Extract the (x, y) coordinate from the center of the cell holding the provided text.  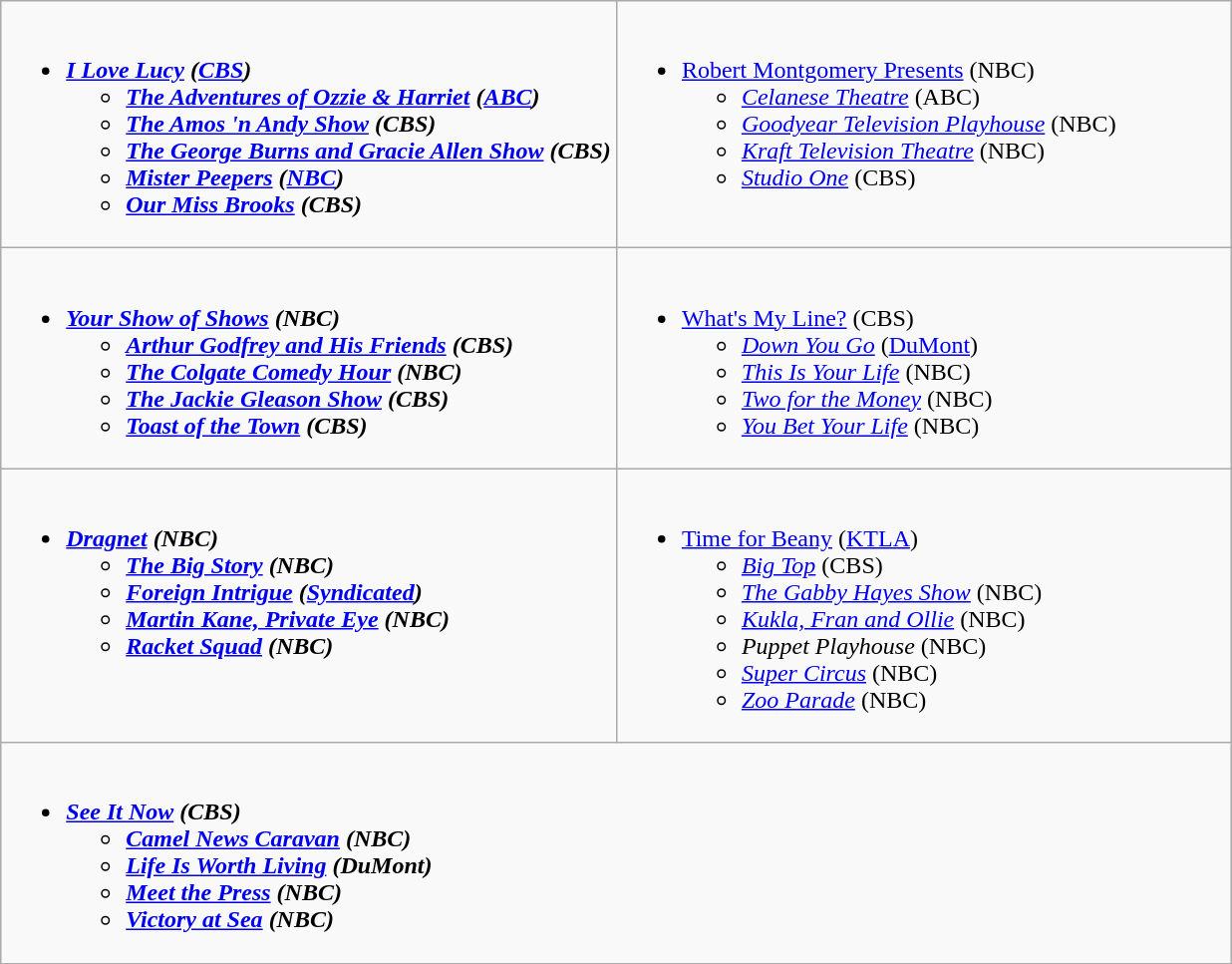
What's My Line? (CBS)Down You Go (DuMont)This Is Your Life (NBC)Two for the Money (NBC)You Bet Your Life (NBC) (924, 359)
Robert Montgomery Presents (NBC)Celanese Theatre (ABC)Goodyear Television Playhouse (NBC)Kraft Television Theatre (NBC)Studio One (CBS) (924, 125)
Time for Beany (KTLA)Big Top (CBS)The Gabby Hayes Show (NBC)Kukla, Fran and Ollie (NBC)Puppet Playhouse (NBC)Super Circus (NBC)Zoo Parade (NBC) (924, 606)
Dragnet (NBC)The Big Story (NBC)Foreign Intrigue (Syndicated)Martin Kane, Private Eye (NBC)Racket Squad (NBC) (309, 606)
Your Show of Shows (NBC)Arthur Godfrey and His Friends (CBS)The Colgate Comedy Hour (NBC)The Jackie Gleason Show (CBS)Toast of the Town (CBS) (309, 359)
See It Now (CBS)Camel News Caravan (NBC)Life Is Worth Living (DuMont)Meet the Press (NBC)Victory at Sea (NBC) (616, 853)
